Locate the cell with the specified text and output its (X, Y) center coordinate. 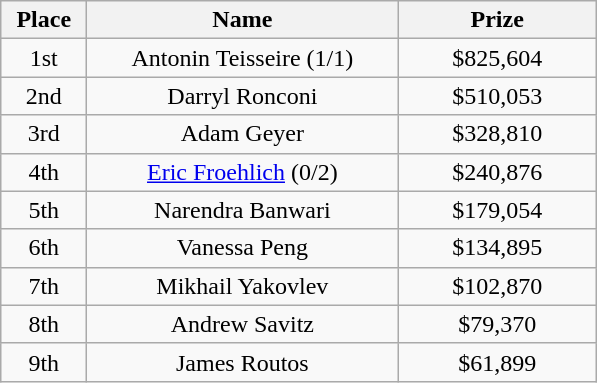
$79,370 (498, 324)
Vanessa Peng (242, 248)
7th (44, 286)
$61,899 (498, 362)
James Routos (242, 362)
$240,876 (498, 172)
$510,053 (498, 96)
$825,604 (498, 58)
9th (44, 362)
Name (242, 20)
2nd (44, 96)
Narendra Banwari (242, 210)
Adam Geyer (242, 134)
Andrew Savitz (242, 324)
Darryl Ronconi (242, 96)
8th (44, 324)
$102,870 (498, 286)
1st (44, 58)
Place (44, 20)
3rd (44, 134)
Antonin Teisseire (1/1) (242, 58)
4th (44, 172)
$134,895 (498, 248)
6th (44, 248)
5th (44, 210)
$328,810 (498, 134)
Prize (498, 20)
$179,054 (498, 210)
Mikhail Yakovlev (242, 286)
Eric Froehlich (0/2) (242, 172)
